Identify which cell holds the provided text, then report its [X, Y] central coordinate. 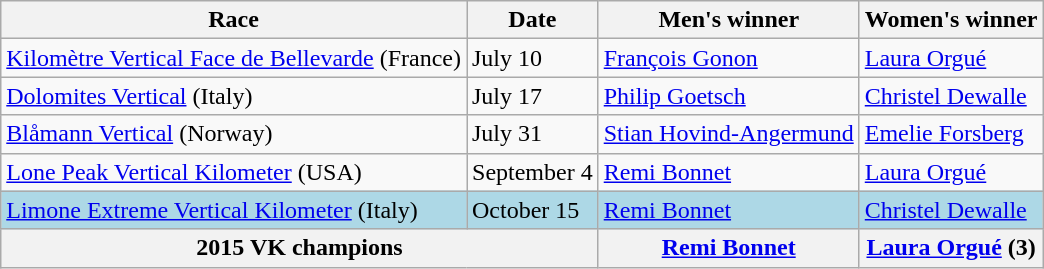
Kilomètre Vertical Face de Bellevarde (France) [234, 58]
Laura Orgué (3) [951, 248]
Lone Peak Vertical Kilometer (USA) [234, 172]
Men's winner [728, 20]
Dolomites Vertical (Italy) [234, 96]
Women's winner [951, 20]
Limone Extreme Vertical Kilometer (Italy) [234, 210]
Blåmann Vertical (Norway) [234, 134]
Race [234, 20]
September 4 [532, 172]
Date [532, 20]
Philip Goetsch [728, 96]
July 31 [532, 134]
Emelie Forsberg [951, 134]
Stian Hovind-Angermund [728, 134]
October 15 [532, 210]
François Gonon [728, 58]
July 10 [532, 58]
July 17 [532, 96]
2015 VK champions [300, 248]
